Return (x, y) of the center of cell containing provided text 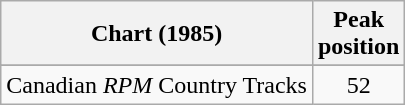
Canadian RPM Country Tracks (157, 85)
Peakposition (358, 34)
52 (358, 85)
Chart (1985) (157, 34)
